Detect which cell encompasses the target text, then output its [X, Y] center coordinate. 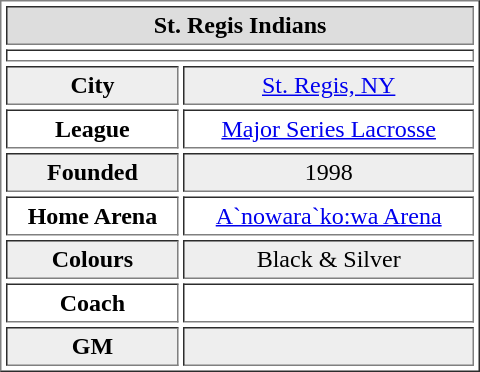
St. Regis Indians [240, 26]
League [92, 130]
1998 [328, 172]
GM [92, 346]
Colours [92, 260]
A`nowara`ko:wa Arena [328, 216]
St. Regis, NY [328, 86]
Founded [92, 172]
Major Series Lacrosse [328, 130]
Black & Silver [328, 260]
Coach [92, 304]
City [92, 86]
Home Arena [92, 216]
